Return [X, Y] of the center of cell containing provided text 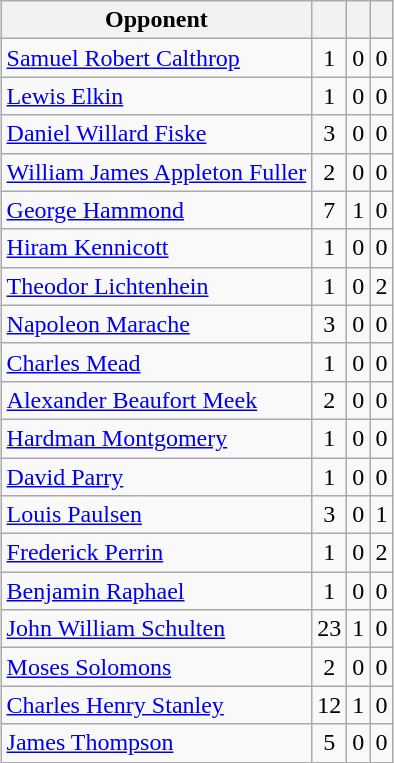
Opponent [156, 20]
Benjamin Raphael [156, 591]
John William Schulten [156, 629]
7 [330, 210]
Theodor Lichtenhein [156, 286]
David Parry [156, 477]
Frederick Perrin [156, 553]
Hiram Kennicott [156, 248]
Moses Solomons [156, 667]
5 [330, 743]
Charles Mead [156, 362]
Napoleon Marache [156, 324]
William James Appleton Fuller [156, 172]
James Thompson [156, 743]
Lewis Elkin [156, 96]
Louis Paulsen [156, 515]
Daniel Willard Fiske [156, 134]
12 [330, 705]
23 [330, 629]
George Hammond [156, 210]
Hardman Montgomery [156, 438]
Charles Henry Stanley [156, 705]
Alexander Beaufort Meek [156, 400]
Samuel Robert Calthrop [156, 58]
